Search for the cell housing the specified text and yield its (x, y) center coordinate. 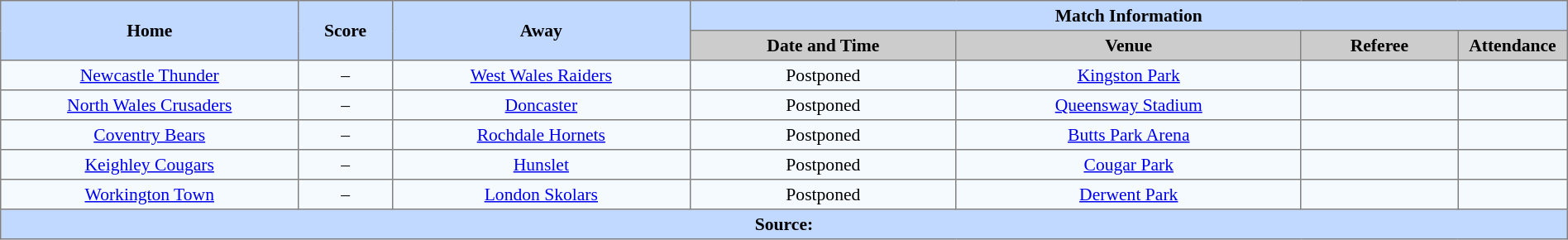
Score (346, 31)
Rochdale Hornets (541, 135)
Match Information (1128, 16)
Keighley Cougars (150, 165)
Queensway Stadium (1128, 105)
Butts Park Arena (1128, 135)
Date and Time (823, 46)
West Wales Raiders (541, 75)
Home (150, 31)
Derwent Park (1128, 194)
Venue (1128, 46)
Attendance (1513, 46)
Cougar Park (1128, 165)
Hunslet (541, 165)
Kingston Park (1128, 75)
North Wales Crusaders (150, 105)
Source: (784, 224)
Doncaster (541, 105)
Workington Town (150, 194)
London Skolars (541, 194)
Newcastle Thunder (150, 75)
Away (541, 31)
Referee (1379, 46)
Coventry Bears (150, 135)
